Pinpoint the cell where the given text exists, returning its (x, y) midpoint coordinate. 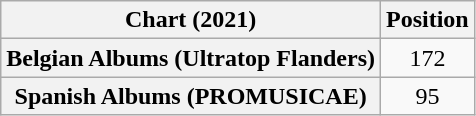
Chart (2021) (191, 20)
95 (428, 96)
Spanish Albums (PROMUSICAE) (191, 96)
Position (428, 20)
Belgian Albums (Ultratop Flanders) (191, 58)
172 (428, 58)
